Capture the cell that displays the provided text and extract its (X, Y) central coordinate. 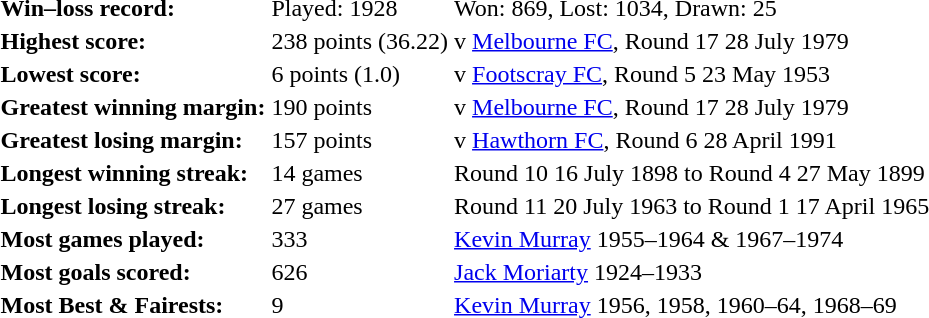
14 games (360, 173)
626 (360, 272)
333 (360, 239)
190 points (360, 107)
238 points (36.22) (360, 41)
6 points (1.0) (360, 74)
157 points (360, 140)
27 games (360, 206)
